Locate the cell with the specified text and output its [x, y] center coordinate. 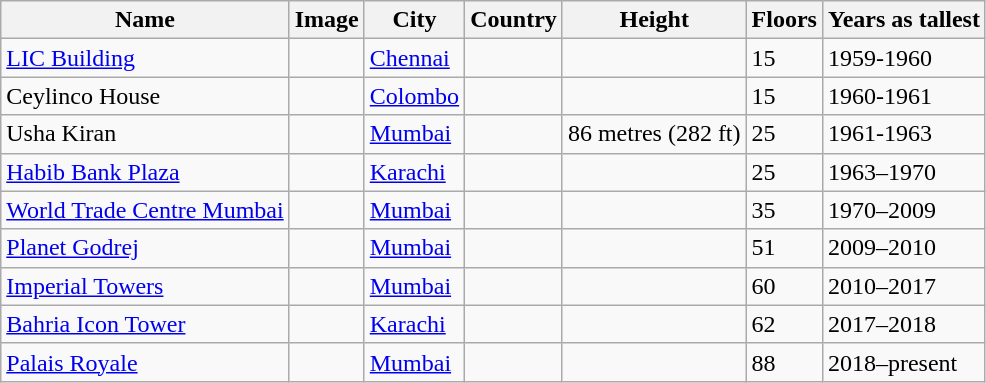
Ceylinco House [145, 96]
Habib Bank Plaza [145, 172]
1970–2009 [904, 210]
51 [784, 248]
Palais Royale [145, 362]
Floors [784, 20]
Imperial Towers [145, 286]
1963–1970 [904, 172]
2010–2017 [904, 286]
Planet Godrej [145, 248]
Image [326, 20]
1959-1960 [904, 58]
1960-1961 [904, 96]
88 [784, 362]
Name [145, 20]
Colombo [414, 96]
Country [514, 20]
62 [784, 324]
2018–present [904, 362]
Height [654, 20]
86 metres (282 ft) [654, 134]
1961-1963 [904, 134]
City [414, 20]
35 [784, 210]
Chennai [414, 58]
2009–2010 [904, 248]
2017–2018 [904, 324]
LIC Building [145, 58]
Usha Kiran [145, 134]
Years as tallest [904, 20]
World Trade Centre Mumbai [145, 210]
Bahria Icon Tower [145, 324]
60 [784, 286]
